Scan for the cell matching the given text and deliver its [X, Y] coordinate at center. 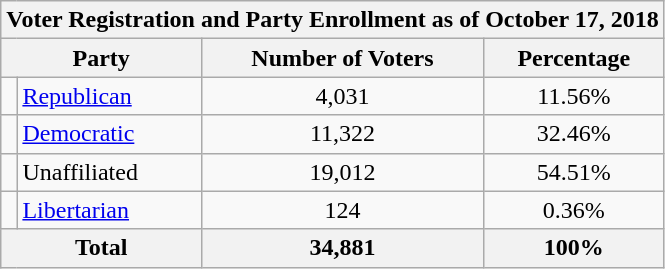
Percentage [574, 58]
Party [102, 58]
11.56% [574, 96]
Number of Voters [343, 58]
34,881 [343, 248]
19,012 [343, 172]
54.51% [574, 172]
11,322 [343, 134]
Total [102, 248]
100% [574, 248]
Republican [110, 96]
4,031 [343, 96]
32.46% [574, 134]
Libertarian [110, 210]
0.36% [574, 210]
Unaffiliated [110, 172]
124 [343, 210]
Democratic [110, 134]
Voter Registration and Party Enrollment as of October 17, 2018 [332, 20]
